Search for the cell housing the specified text and yield its [X, Y] center coordinate. 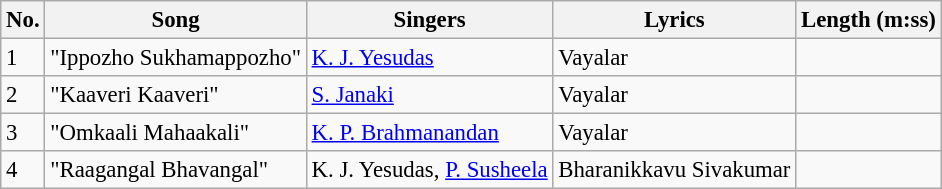
"Omkaali Mahaakali" [176, 133]
3 [23, 133]
K. J. Yesudas [430, 58]
1 [23, 58]
"Raagangal Bhavangal" [176, 170]
"Kaaveri Kaaveri" [176, 95]
Singers [430, 20]
K. P. Brahmanandan [430, 133]
Bharanikkavu Sivakumar [674, 170]
K. J. Yesudas, P. Susheela [430, 170]
4 [23, 170]
"Ippozho Sukhamappozho" [176, 58]
Lyrics [674, 20]
No. [23, 20]
Length (m:ss) [868, 20]
2 [23, 95]
Song [176, 20]
S. Janaki [430, 95]
